From the cell containing the given text, extract its center point as (x, y) coordinate. 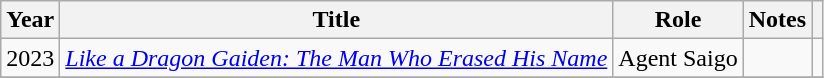
Agent Saigo (678, 58)
Role (678, 20)
Year (30, 20)
Title (336, 20)
2023 (30, 58)
Like a Dragon Gaiden: The Man Who Erased His Name (336, 58)
Notes (777, 20)
